For the text-containing cell, return its midpoint in [X, Y] coordinate format. 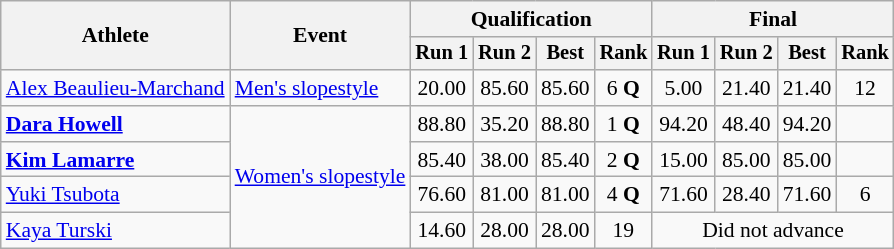
Kim Lamarre [116, 160]
Men's slopestyle [320, 88]
Athlete [116, 36]
1 Q [624, 124]
6 Q [624, 88]
76.60 [442, 195]
Yuki Tsubota [116, 195]
Event [320, 36]
14.60 [442, 231]
28.40 [746, 195]
15.00 [684, 160]
20.00 [442, 88]
Did not advance [773, 231]
Dara Howell [116, 124]
6 [865, 195]
Alex Beaulieu-Marchand [116, 88]
Final [773, 19]
Women's slopestyle [320, 177]
19 [624, 231]
4 Q [624, 195]
38.00 [504, 160]
48.40 [746, 124]
12 [865, 88]
35.20 [504, 124]
5.00 [684, 88]
Kaya Turski [116, 231]
Qualification [531, 19]
2 Q [624, 160]
